Return (x, y) of the center of cell containing provided text 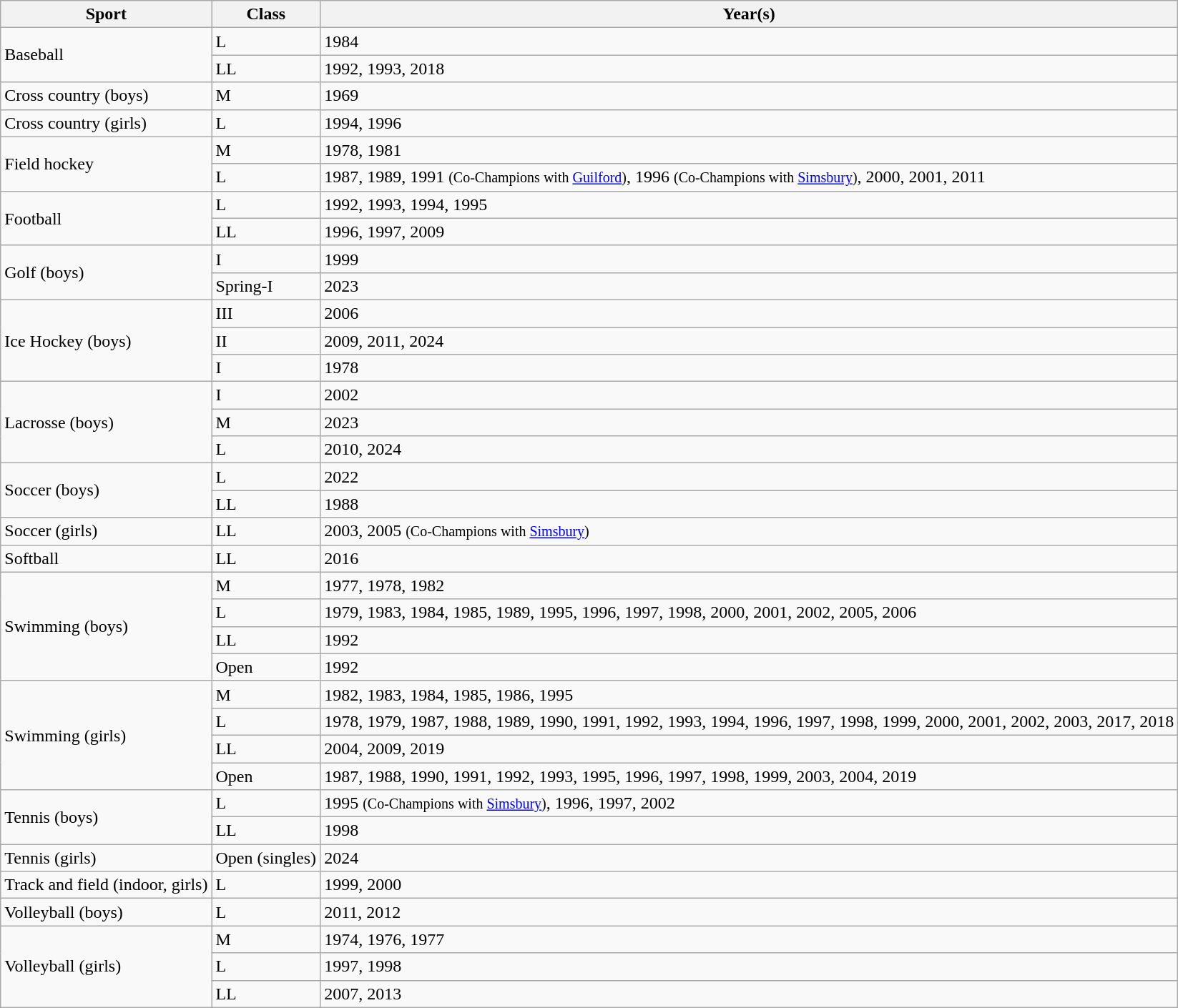
2006 (750, 313)
Tennis (boys) (106, 817)
Swimming (boys) (106, 626)
Spring-I (266, 286)
1999 (750, 259)
Year(s) (750, 14)
1982, 1983, 1984, 1985, 1986, 1995 (750, 694)
2010, 2024 (750, 450)
1998 (750, 831)
1997, 1998 (750, 967)
Swimming (girls) (106, 735)
Soccer (boys) (106, 490)
2009, 2011, 2024 (750, 341)
Class (266, 14)
Volleyball (boys) (106, 912)
1994, 1996 (750, 123)
1988 (750, 504)
Field hockey (106, 164)
Football (106, 218)
Cross country (girls) (106, 123)
Volleyball (girls) (106, 967)
Lacrosse (boys) (106, 423)
1992, 1993, 1994, 1995 (750, 204)
2007, 2013 (750, 994)
1969 (750, 96)
Baseball (106, 55)
2003, 2005 (Co-Champions with Simsbury) (750, 531)
1996, 1997, 2009 (750, 232)
Ice Hockey (boys) (106, 340)
II (266, 341)
1978, 1981 (750, 150)
2024 (750, 858)
Track and field (indoor, girls) (106, 885)
III (266, 313)
1987, 1988, 1990, 1991, 1992, 1993, 1995, 1996, 1997, 1998, 1999, 2003, 2004, 2019 (750, 776)
2022 (750, 477)
1992, 1993, 2018 (750, 69)
1979, 1983, 1984, 1985, 1989, 1995, 1996, 1997, 1998, 2000, 2001, 2002, 2005, 2006 (750, 613)
1977, 1978, 1982 (750, 585)
Open (singles) (266, 858)
1987, 1989, 1991 (Co-Champions with Guilford), 1996 (Co-Champions with Simsbury), 2000, 2001, 2011 (750, 177)
1999, 2000 (750, 885)
Cross country (boys) (106, 96)
1995 (Co-Champions with Simsbury), 1996, 1997, 2002 (750, 804)
1978, 1979, 1987, 1988, 1989, 1990, 1991, 1992, 1993, 1994, 1996, 1997, 1998, 1999, 2000, 2001, 2002, 2003, 2017, 2018 (750, 721)
2016 (750, 558)
2002 (750, 395)
1978 (750, 368)
2004, 2009, 2019 (750, 748)
2011, 2012 (750, 912)
Softball (106, 558)
Tennis (girls) (106, 858)
Sport (106, 14)
1974, 1976, 1977 (750, 939)
1984 (750, 41)
Soccer (girls) (106, 531)
Golf (boys) (106, 272)
